Locate the cell with the specified text and output its (x, y) center coordinate. 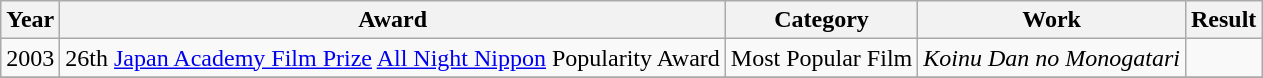
Year (30, 20)
Award (393, 20)
Work (1052, 20)
26th Japan Academy Film Prize All Night Nippon Popularity Award (393, 58)
Koinu Dan no Monogatari (1052, 58)
Result (1223, 20)
Most Popular Film (821, 58)
Category (821, 20)
2003 (30, 58)
